Determine the (X, Y) coordinate at the center of the cell enclosing the given text.  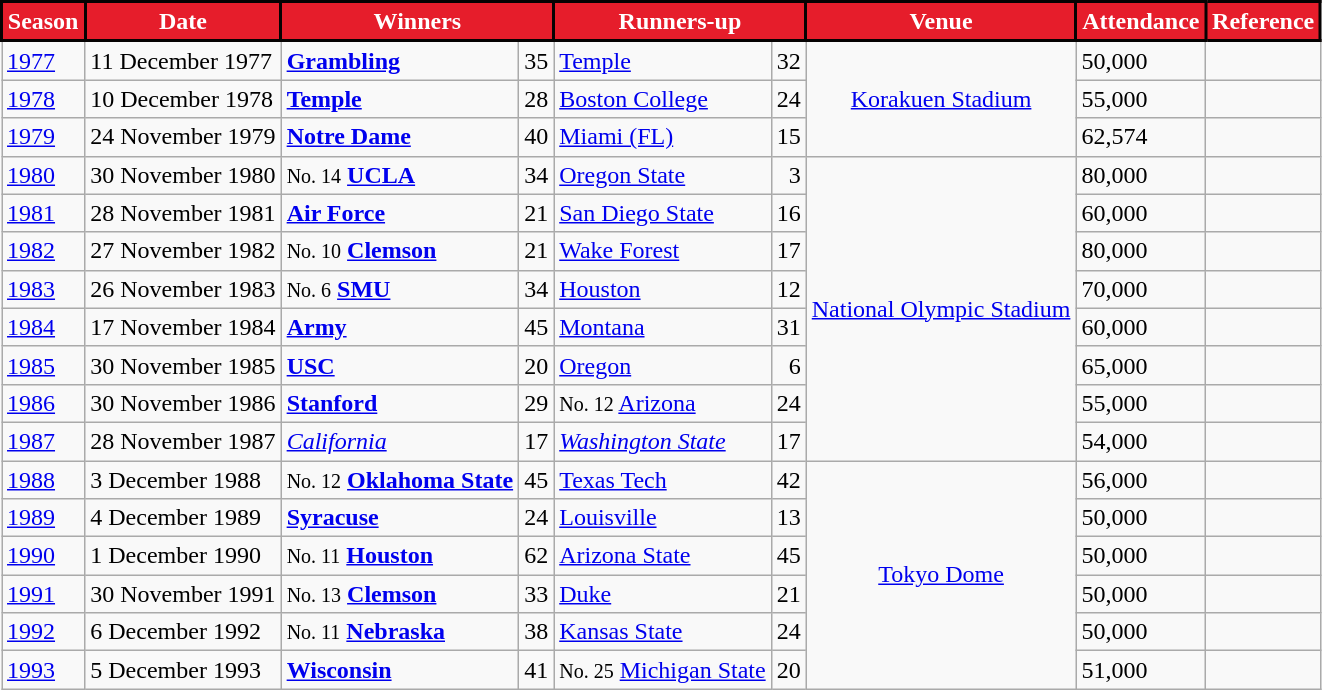
Notre Dame (400, 137)
15 (788, 137)
6 December 1992 (183, 632)
30 November 1991 (183, 594)
No. 11 Houston (400, 556)
1985 (44, 365)
32 (788, 60)
10 December 1978 (183, 99)
No. 12 Arizona (662, 403)
1980 (44, 175)
Duke (662, 594)
Season (44, 22)
30 November 1986 (183, 403)
3 December 1988 (183, 479)
No. 6 SMU (400, 289)
Miami (FL) (662, 137)
1987 (44, 441)
Syracuse (400, 518)
62 (536, 556)
1981 (44, 213)
17 November 1984 (183, 327)
40 (536, 137)
Arizona State (662, 556)
No. 13 Clemson (400, 594)
13 (788, 518)
1984 (44, 327)
California (400, 441)
26 November 1983 (183, 289)
Boston College (662, 99)
1986 (44, 403)
28 November 1987 (183, 441)
1990 (44, 556)
No. 11 Nebraska (400, 632)
Reference (1264, 22)
16 (788, 213)
Grambling (400, 60)
4 December 1989 (183, 518)
Kansas State (662, 632)
41 (536, 670)
1993 (44, 670)
Washington State (662, 441)
5 December 1993 (183, 670)
42 (788, 479)
28 (536, 99)
Air Force (400, 213)
35 (536, 60)
San Diego State (662, 213)
Runners-up (680, 22)
3 (788, 175)
National Olympic Stadium (941, 308)
12 (788, 289)
No. 10 Clemson (400, 251)
No. 14 UCLA (400, 175)
1982 (44, 251)
56,000 (1141, 479)
Wisconsin (400, 670)
6 (788, 365)
Korakuen Stadium (941, 98)
30 November 1985 (183, 365)
1977 (44, 60)
No. 25 Michigan State (662, 670)
70,000 (1141, 289)
Wake Forest (662, 251)
Stanford (400, 403)
No. 12 Oklahoma State (400, 479)
11 December 1977 (183, 60)
1988 (44, 479)
Oregon (662, 365)
Date (183, 22)
Houston (662, 289)
Louisville (662, 518)
Tokyo Dome (941, 574)
38 (536, 632)
Winners (418, 22)
Venue (941, 22)
24 November 1979 (183, 137)
27 November 1982 (183, 251)
Oregon State (662, 175)
1983 (44, 289)
1 December 1990 (183, 556)
Texas Tech (662, 479)
28 November 1981 (183, 213)
54,000 (1141, 441)
Army (400, 327)
1979 (44, 137)
1992 (44, 632)
USC (400, 365)
Attendance (1141, 22)
1991 (44, 594)
62,574 (1141, 137)
29 (536, 403)
33 (536, 594)
30 November 1980 (183, 175)
Montana (662, 327)
1978 (44, 99)
65,000 (1141, 365)
51,000 (1141, 670)
1989 (44, 518)
31 (788, 327)
